Locate the cell with the specified text and output its [x, y] center coordinate. 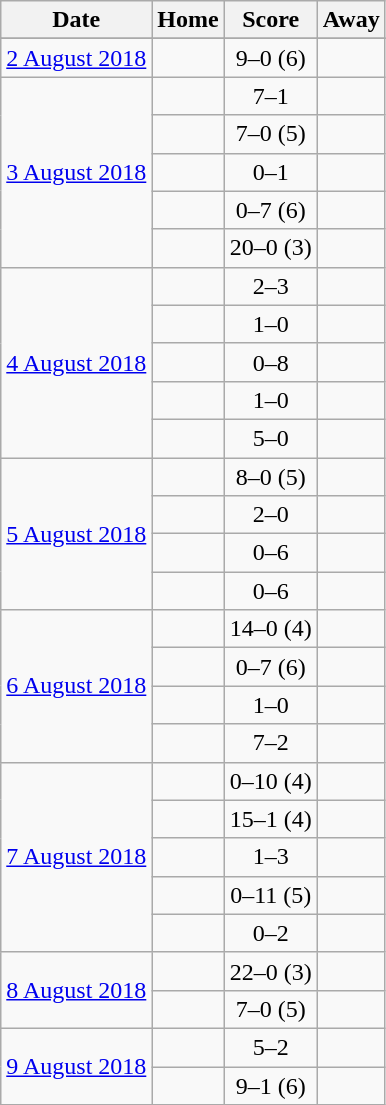
3 August 2018 [76, 172]
4 August 2018 [76, 362]
9 August 2018 [76, 1066]
Score [270, 20]
20–0 (3) [270, 248]
7 August 2018 [76, 857]
22–0 (3) [270, 971]
9–0 (6) [270, 58]
2–3 [270, 286]
2 August 2018 [76, 58]
14–0 (4) [270, 629]
15–1 (4) [270, 819]
Date [76, 20]
Away [351, 20]
5–2 [270, 1047]
Home [188, 20]
9–1 (6) [270, 1085]
8 August 2018 [76, 990]
0–8 [270, 362]
0–11 (5) [270, 895]
7–1 [270, 96]
0–10 (4) [270, 781]
5 August 2018 [76, 534]
5–0 [270, 438]
0–1 [270, 172]
8–0 (5) [270, 477]
6 August 2018 [76, 686]
1–3 [270, 857]
0–2 [270, 933]
7–2 [270, 743]
2–0 [270, 515]
